Scan for the cell matching the given text and deliver its [X, Y] coordinate at center. 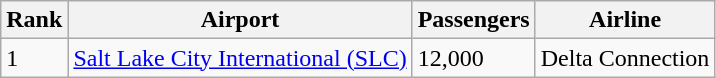
Rank [34, 20]
Salt Lake City International (SLC) [240, 58]
Airport [240, 20]
1 [34, 58]
12,000 [474, 58]
Delta Connection [625, 58]
Airline [625, 20]
Passengers [474, 20]
